Scan for the cell matching the given text and deliver its [X, Y] coordinate at center. 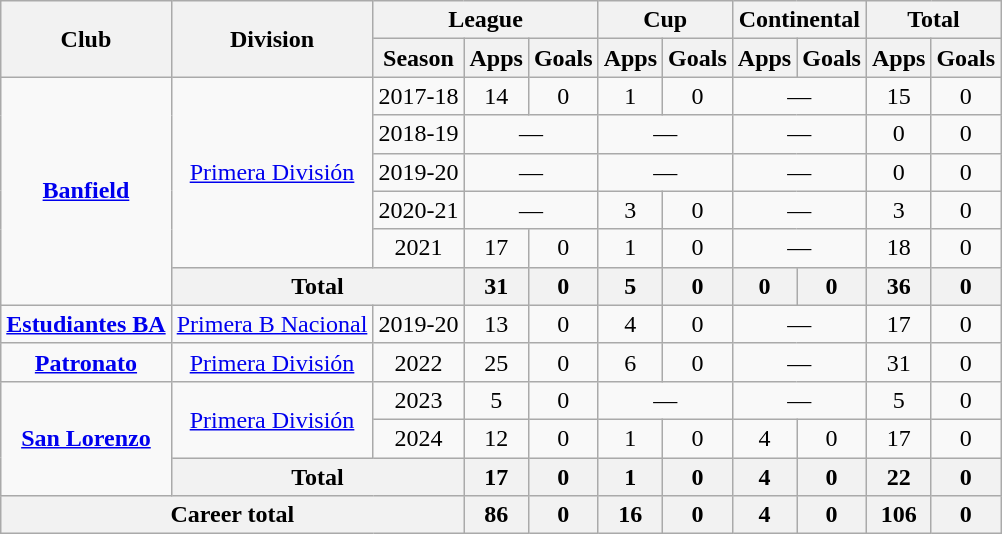
25 [496, 362]
Estudiantes BA [86, 324]
106 [898, 515]
16 [630, 515]
22 [898, 477]
Club [86, 39]
86 [496, 515]
Cup [665, 20]
12 [496, 438]
2018-19 [418, 134]
Season [418, 58]
Primera B Nacional [272, 324]
2021 [418, 248]
2017-18 [418, 96]
Patronato [86, 362]
2020-21 [418, 210]
San Lorenzo [86, 438]
14 [496, 96]
18 [898, 248]
36 [898, 286]
2023 [418, 400]
Career total [232, 515]
6 [630, 362]
Division [272, 39]
13 [496, 324]
League [486, 20]
Continental [799, 20]
2022 [418, 362]
2024 [418, 438]
15 [898, 96]
Banfield [86, 191]
